Find where the given text appears and provide that cell's center as [x, y] coordinate. 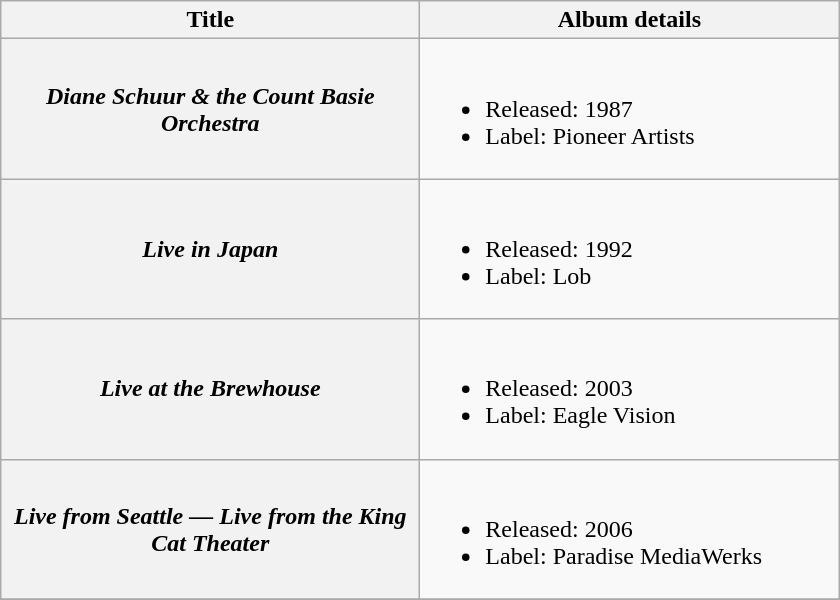
Title [210, 20]
Live in Japan [210, 249]
Released: 2003Label: Eagle Vision [630, 389]
Released: 1987Label: Pioneer Artists [630, 109]
Live from Seattle — Live from the King Cat Theater [210, 529]
Live at the Brewhouse [210, 389]
Album details [630, 20]
Released: 1992Label: Lob [630, 249]
Released: 2006Label: Paradise MediaWerks [630, 529]
Diane Schuur & the Count Basie Orchestra [210, 109]
